Scan for the cell matching the given text and deliver its [x, y] coordinate at center. 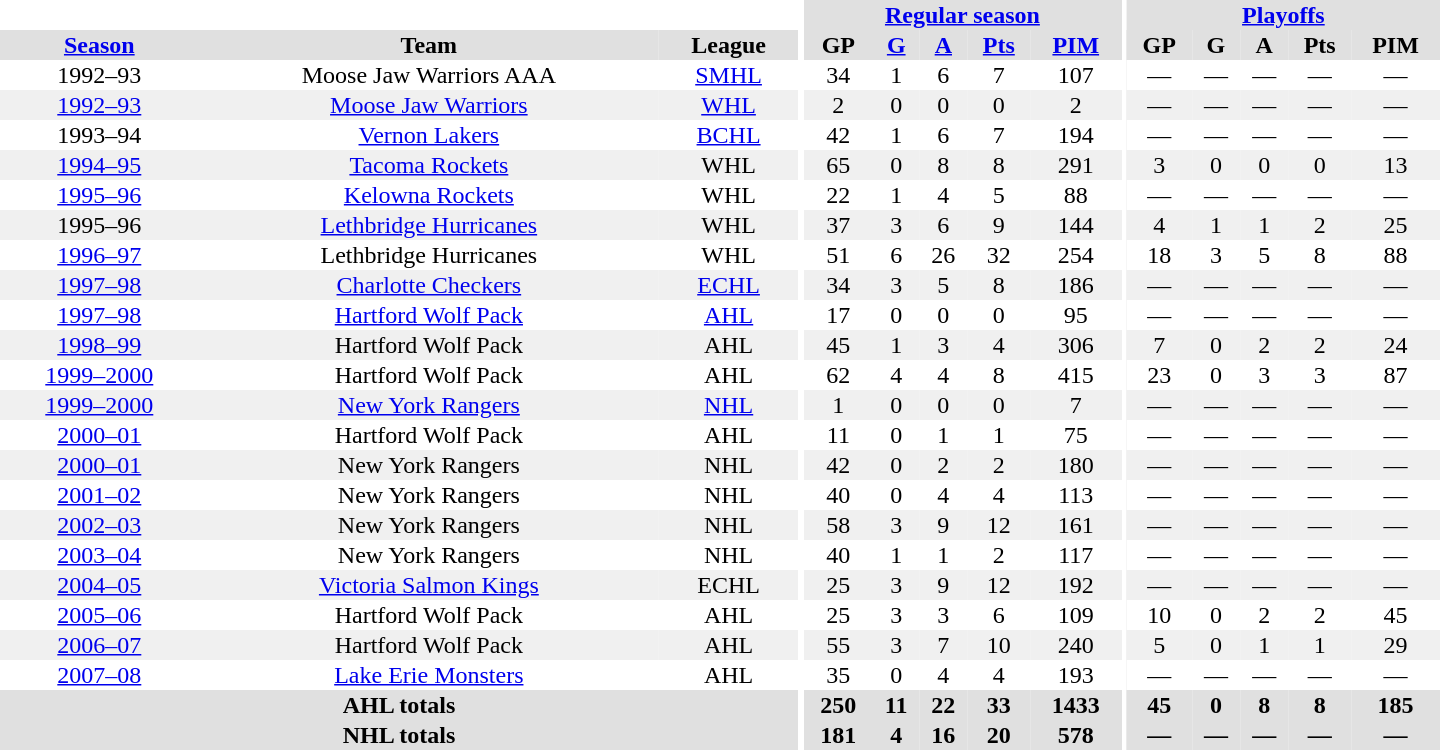
87 [1396, 375]
Regular season [962, 15]
117 [1076, 555]
26 [943, 255]
2006–07 [100, 645]
BCHL [728, 135]
23 [1160, 375]
35 [838, 675]
186 [1076, 285]
Moose Jaw Warriors AAA [429, 75]
240 [1076, 645]
Team [429, 45]
18 [1160, 255]
13 [1396, 165]
181 [838, 735]
29 [1396, 645]
254 [1076, 255]
415 [1076, 375]
32 [1000, 255]
306 [1076, 345]
2002–03 [100, 525]
2007–08 [100, 675]
NHL totals [399, 735]
Tacoma Rockets [429, 165]
Vernon Lakers [429, 135]
AHL totals [399, 705]
194 [1076, 135]
161 [1076, 525]
1998–99 [100, 345]
33 [1000, 705]
192 [1076, 585]
1996–97 [100, 255]
1994–95 [100, 165]
Charlotte Checkers [429, 285]
37 [838, 225]
193 [1076, 675]
109 [1076, 615]
51 [838, 255]
113 [1076, 495]
League [728, 45]
1433 [1076, 705]
55 [838, 645]
17 [838, 315]
95 [1076, 315]
Lake Erie Monsters [429, 675]
16 [943, 735]
144 [1076, 225]
Moose Jaw Warriors [429, 105]
578 [1076, 735]
24 [1396, 345]
2003–04 [100, 555]
SMHL [728, 75]
180 [1076, 465]
Kelowna Rockets [429, 195]
58 [838, 525]
Season [100, 45]
185 [1396, 705]
107 [1076, 75]
291 [1076, 165]
Playoffs [1284, 15]
75 [1076, 435]
2005–06 [100, 615]
2001–02 [100, 495]
20 [1000, 735]
1993–94 [100, 135]
65 [838, 165]
62 [838, 375]
250 [838, 705]
Victoria Salmon Kings [429, 585]
2004–05 [100, 585]
